Capture the cell that displays the provided text and extract its (x, y) central coordinate. 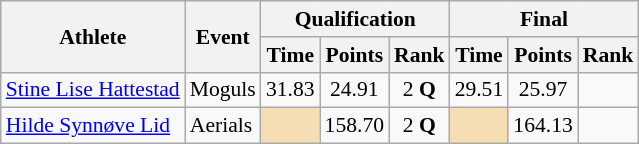
Moguls (223, 90)
Aerials (223, 126)
Qualification (356, 19)
Stine Lise Hattestad (93, 90)
29.51 (480, 90)
Athlete (93, 36)
158.70 (354, 126)
25.97 (542, 90)
Hilde Synnøve Lid (93, 126)
Final (544, 19)
Event (223, 36)
31.83 (290, 90)
164.13 (542, 126)
24.91 (354, 90)
